Detect which cell encompasses the target text, then output its (X, Y) center coordinate. 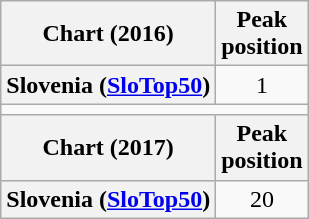
Chart (2016) (108, 34)
1 (262, 85)
20 (262, 199)
Chart (2017) (108, 148)
